Output the (x, y) coordinate of the center of the cell containing the given text.  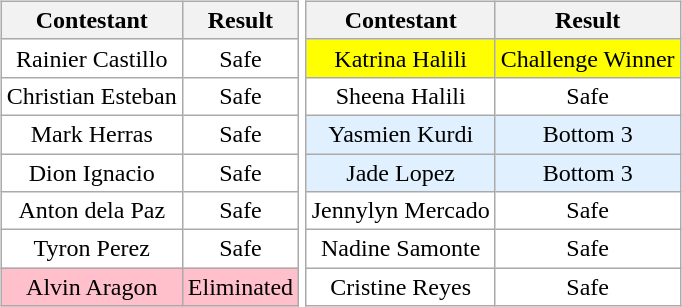
Sheena Halili (400, 96)
Jade Lopez (400, 173)
Alvin Aragon (92, 287)
Nadine Samonte (400, 249)
Jennylyn Mercado (400, 211)
Mark Herras (92, 134)
Challenge Winner (588, 58)
Yasmien Kurdi (400, 134)
Anton dela Paz (92, 211)
Eliminated (240, 287)
Tyron Perez (92, 249)
Rainier Castillo (92, 58)
Katrina Halili (400, 58)
Cristine Reyes (400, 287)
Dion Ignacio (92, 173)
Christian Esteban (92, 96)
